Extract the (x, y) coordinate from the center of the cell holding the provided text.  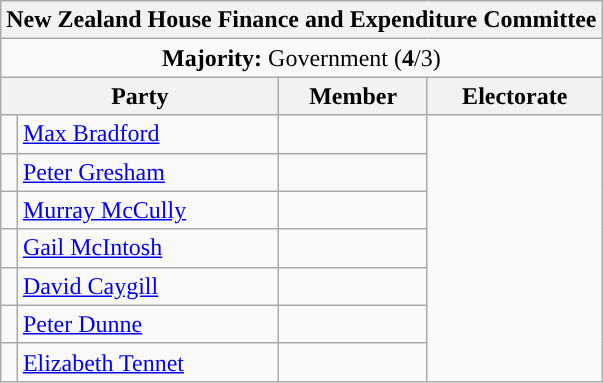
Gail McIntosh (148, 248)
David Caygill (148, 286)
Electorate (514, 96)
Elizabeth Tennet (148, 362)
Peter Gresham (148, 172)
Member (354, 96)
Majority: Government (4/3) (302, 58)
Party (140, 96)
Murray McCully (148, 210)
New Zealand House Finance and Expenditure Committee (302, 20)
Max Bradford (148, 134)
Peter Dunne (148, 324)
